Capture the cell that displays the provided text and extract its (x, y) central coordinate. 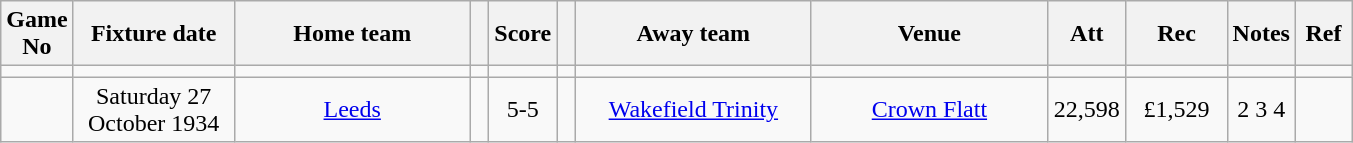
Ref (1323, 34)
Game No (37, 34)
£1,529 (1176, 110)
2 3 4 (1261, 110)
5-5 (523, 110)
Crown Flatt (929, 110)
Wakefield Trinity (693, 110)
22,598 (1086, 110)
Notes (1261, 34)
Fixture date (154, 34)
Leeds (352, 110)
Home team (352, 34)
Score (523, 34)
Saturday 27 October 1934 (154, 110)
Away team (693, 34)
Att (1086, 34)
Rec (1176, 34)
Venue (929, 34)
